Scan for the cell matching the given text and deliver its (X, Y) coordinate at center. 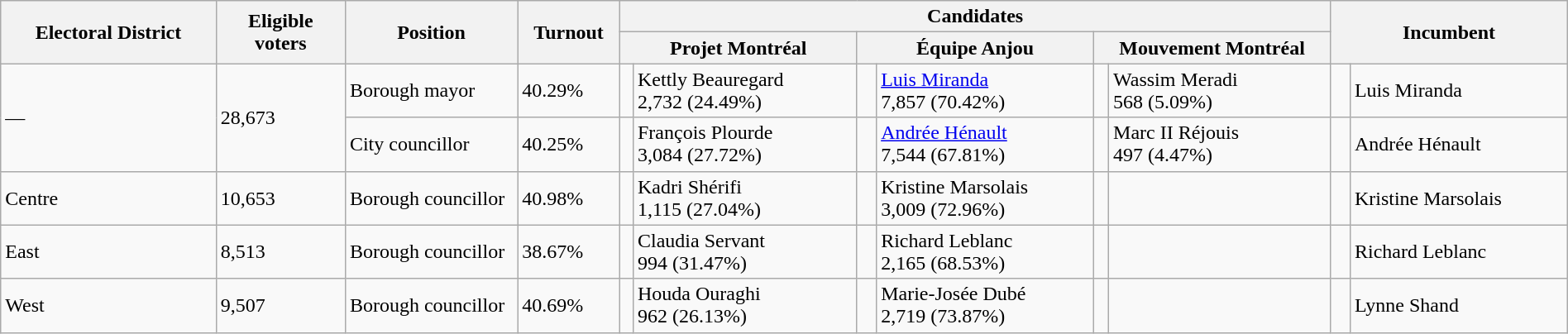
8,513 (280, 251)
Turnout (569, 32)
Candidates (976, 17)
Houda Ouraghi 962 (26.13%) (744, 306)
Mouvement Montréal (1212, 48)
City councillor (431, 144)
9,507 (280, 306)
Richard Leblanc (1459, 251)
10,653 (280, 198)
Borough mayor (431, 91)
40.29% (569, 91)
Incumbent (1449, 32)
Richard Leblanc 2,165 (68.53%) (986, 251)
Marie-Josée Dubé 2,719 (73.87%) (986, 306)
Projet Montréal (739, 48)
West (108, 306)
Kristine Marsolais (1459, 198)
East (108, 251)
28,673 (280, 117)
Luis Miranda (1459, 91)
François Plourde 3,084 (27.72%) (744, 144)
Kristine Marsolais 3,009 (72.96%) (986, 198)
Andrée Hénault 7,544 (67.81%) (986, 144)
Marc II Réjouis 497 (4.47%) (1220, 144)
Position (431, 32)
Electoral District (108, 32)
Kadri Shérifi 1,115 (27.04%) (744, 198)
Claudia Servant 994 (31.47%) (744, 251)
— (108, 117)
Équipe Anjou (975, 48)
40.69% (569, 306)
Kettly Beauregard 2,732 (24.49%) (744, 91)
Eligible voters (280, 32)
Lynne Shand (1459, 306)
38.67% (569, 251)
Centre (108, 198)
Andrée Hénault (1459, 144)
40.98% (569, 198)
40.25% (569, 144)
Luis Miranda 7,857 (70.42%) (986, 91)
Wassim Meradi 568 (5.09%) (1220, 91)
